Provide the (X, Y) coordinate of the cell's center where the given text is located.  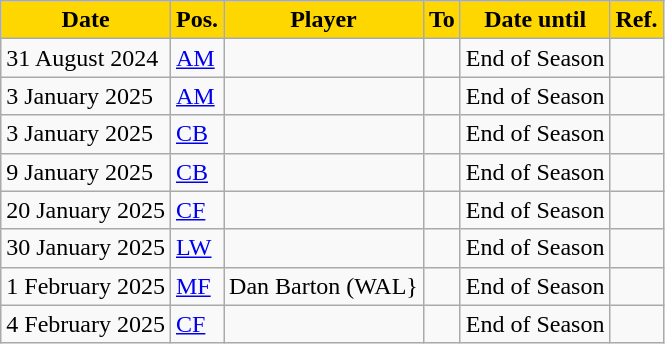
Date (86, 20)
Dan Barton (WAL} (324, 286)
To (442, 20)
MF (196, 286)
LW (196, 248)
30 January 2025 (86, 248)
20 January 2025 (86, 210)
Player (324, 20)
9 January 2025 (86, 172)
Pos. (196, 20)
Date until (535, 20)
4 February 2025 (86, 324)
Ref. (636, 20)
31 August 2024 (86, 58)
1 February 2025 (86, 286)
